Pinpoint the cell where the given text exists, returning its (X, Y) midpoint coordinate. 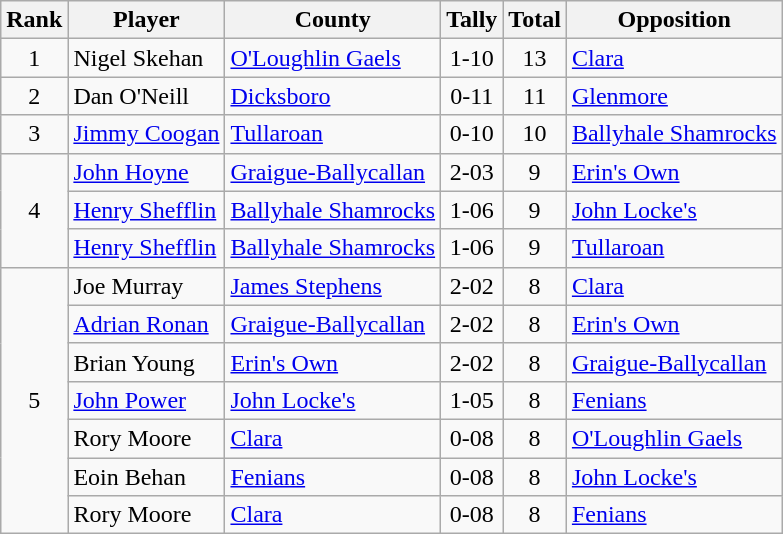
13 (535, 58)
John Hoyne (146, 172)
Glenmore (674, 96)
1-05 (472, 400)
James Stephens (333, 286)
10 (535, 134)
Nigel Skehan (146, 58)
Eoin Behan (146, 477)
Brian Young (146, 362)
Dan O'Neill (146, 96)
Tally (472, 20)
Dicksboro (333, 96)
Joe Murray (146, 286)
Rank (34, 20)
Adrian Ronan (146, 324)
3 (34, 134)
Jimmy Coogan (146, 134)
John Power (146, 400)
5 (34, 400)
Opposition (674, 20)
2-03 (472, 172)
Player (146, 20)
4 (34, 210)
County (333, 20)
0-10 (472, 134)
0-11 (472, 96)
2 (34, 96)
11 (535, 96)
Total (535, 20)
1-10 (472, 58)
1 (34, 58)
